Pinpoint the cell where the given text exists, returning its (x, y) midpoint coordinate. 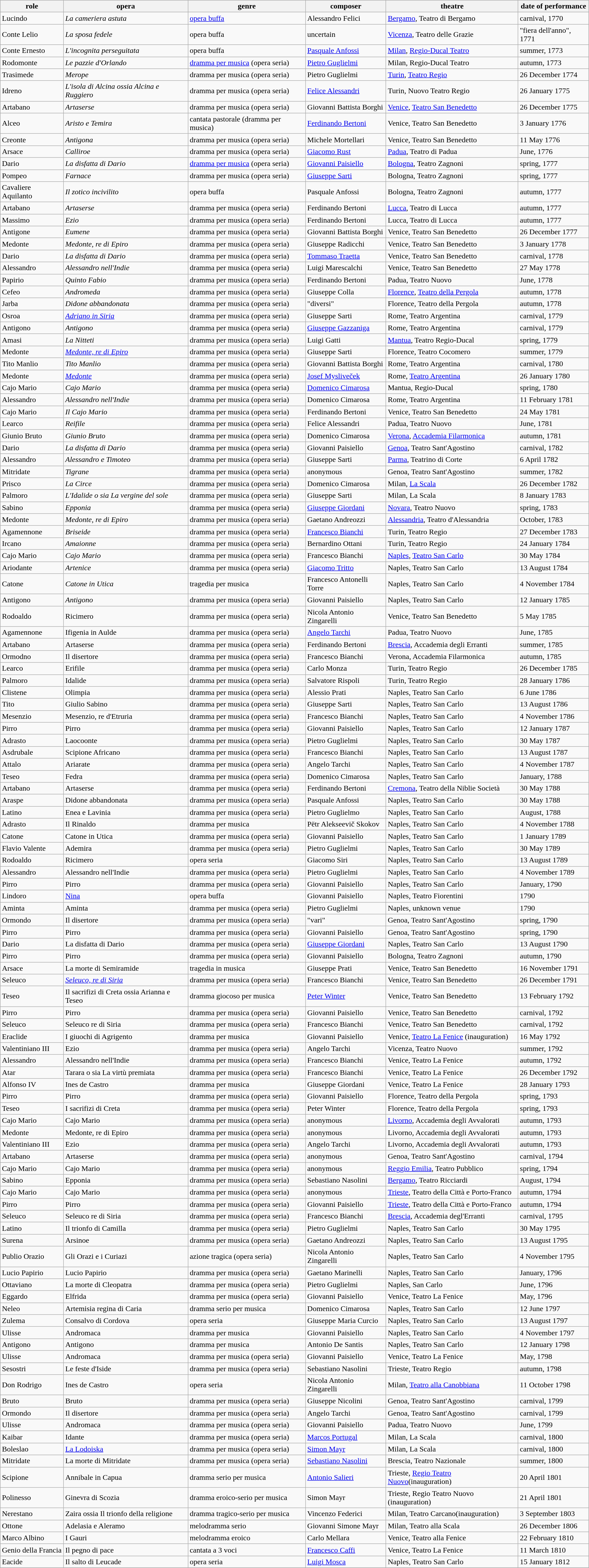
Mesenzio, re d'Etruria (126, 716)
Ademira (126, 848)
Trasimede (32, 75)
26 December 1775 (553, 107)
melodramma eroico (247, 1538)
Laocoonte (126, 740)
spring, 1779 (553, 340)
Massimo (32, 220)
Francesco Caffi (346, 1550)
Marcos Portugal (346, 1437)
Brescia, Accademia degl'Erranti (452, 1216)
Clistene (32, 692)
"vari" (346, 920)
Vincenzo Federici (346, 1514)
theatre (452, 6)
Pëtr Alekseevič Skokov (346, 824)
26 December 1785 (553, 668)
Olimpia (126, 692)
L'incognita perseguitata (126, 51)
Marco Albino (32, 1538)
Venice, Teatro La Fenice (inauguration) (452, 1037)
autumn, 1781 (553, 436)
Artenice (126, 568)
Mantua, Teatro Regio-Ducal (452, 340)
Michele Mortellari (346, 139)
11 March 1810 (553, 1550)
Tigrane (126, 472)
Eggardo (32, 1297)
Ormodno (32, 656)
4 November 1788 (553, 824)
Annibale in Capua (126, 1477)
Surena (32, 1240)
Adelasia e Aleramo (126, 1526)
8 January 1783 (553, 496)
La Circe (126, 484)
January, 1796 (553, 1273)
Boleslao (32, 1449)
4 November 1787 (553, 764)
melodramma serio (247, 1526)
27 May 1778 (553, 268)
Calliroe (126, 151)
Venice, Teatro alla Fenice (452, 1538)
Giuseppe Prati (346, 968)
Prisco (32, 484)
Naples, unknown venue (452, 908)
Idreno (32, 91)
Osroa (32, 316)
opera (126, 6)
Don Rodrigo (32, 1385)
La morte di Cleopatra (126, 1285)
Milan, Teatro alla Scala (452, 1526)
Ariodante (32, 568)
summer, 1800 (553, 1461)
January, 1790 (553, 884)
Giuseppe Gazzaniga (346, 328)
24 January 1784 (553, 543)
Gaetano Marinelli (346, 1273)
Luigi Marescalchi (346, 268)
26 December 1782 (553, 484)
26 January 1780 (553, 376)
6 April 1782 (553, 460)
Giuseppe Maria Curcio (346, 1321)
Giulio Sabino (126, 704)
Scipione (32, 1477)
La sposa fedele (126, 35)
Zaira ossia Il trionfo della religione (126, 1514)
La cameriera astuta (126, 18)
Carlo Monza (346, 668)
4 November 1784 (553, 584)
Idalide (126, 680)
Bergamo, Teatro di Bergamo (452, 18)
Salvatore Rispoli (346, 680)
Amaionne (126, 543)
Le pazzie d'Orlando (126, 63)
28 January 1793 (553, 1084)
Nina (126, 896)
January, 1788 (553, 776)
20 April 1801 (553, 1477)
June, 1781 (553, 424)
16 November 1791 (553, 968)
13 August 1797 (553, 1321)
11 February 1781 (553, 400)
16 May 1792 (553, 1037)
12 January 1785 (553, 600)
12 January 1798 (553, 1344)
Fedra (126, 776)
summer, 1779 (553, 352)
Alessandro e Timoteo (126, 460)
13 August 1789 (553, 860)
Araspe (32, 800)
3 January 1776 (553, 123)
4 November 1789 (553, 872)
12 June 1797 (553, 1309)
Cavaliere Aquilanto (32, 192)
26 December 1792 (553, 1072)
Ginevra di Scozia (126, 1497)
Polinesso (32, 1497)
Cremona, Teatro della Niblie Società (452, 788)
Ifigenia in Aulde (126, 633)
carnival, 1782 (553, 448)
Il zotico incivilito (126, 192)
Luigi Gatti (346, 340)
4 November 1786 (553, 716)
Ariarate (126, 764)
genre (247, 6)
Novara, Teatro Nuovo (452, 508)
Luigi Mosca (346, 1562)
Giacomo Rust (346, 151)
26 January 1775 (553, 91)
La Lodoiska (126, 1449)
Farnace (126, 175)
Trieste, Regio Teatro Nuovo(inauguration) (452, 1477)
Conte Ernesto (32, 51)
summer, 1773 (553, 51)
13 August 1790 (553, 944)
Andromeda (126, 292)
Francesco Antonelli Torre (346, 584)
13 August 1784 (553, 568)
Giuseppe Radicchi (346, 244)
Erifile (126, 668)
26 December 1806 (553, 1526)
Ircano (32, 543)
Il sacrifizi di Creta ossia Arianna e Teseo (126, 996)
Eraclide (32, 1037)
August, 1794 (553, 1180)
Antonio Salieri (346, 1477)
Giuseppe Colla (346, 292)
Papirio (32, 280)
May, 1796 (553, 1297)
15 January 1812 (553, 1562)
Briseide (126, 531)
tragedia in musica (247, 968)
Rodomonte (32, 63)
Consalvo di Cordova (126, 1321)
Attalo (32, 764)
autumn, 1792 (553, 1060)
11 May 1776 (553, 139)
5 May 1785 (553, 616)
Carlo Mellara (346, 1538)
June, 1796 (553, 1285)
21 April 1801 (553, 1497)
tragedia per musica (247, 584)
4 November 1797 (553, 1332)
30 May 1787 (553, 740)
Arsinoe (126, 1240)
Jarba (32, 304)
Mesenzio (32, 716)
Aristo e Temira (126, 123)
26 December 1774 (553, 75)
Giuseppe Nicolini (346, 1401)
Giovanni Simone Mayr (346, 1526)
La morte di Semiramide (126, 968)
Neleo (32, 1309)
Il Rinaldo (126, 824)
6 June 1786 (553, 692)
Reggio Emilia, Teatro Pubblico (452, 1168)
June, 1776 (553, 151)
Idante (126, 1437)
Scipione Africano (126, 752)
carnival, 1780 (553, 364)
La morte di Mitridate (126, 1461)
Elfrida (126, 1297)
cantata a 3 voci (247, 1550)
role (32, 6)
Quinto Fabio (126, 280)
dramma giocoso per musica (247, 996)
Alessandria, Teatro d'Alessandria (452, 520)
Florence, Teatro Cocomero (452, 352)
Trieste, Regio Teatro Nuovo (inauguration) (452, 1497)
Naples, San Carlo (452, 1285)
Alessandro Felici (346, 18)
Bernardino Ottani (346, 543)
Antigona (126, 139)
Eumene (126, 232)
Josef Mysliveček (346, 376)
autumn, 1773 (553, 63)
Lindoro (32, 896)
Turin, Nuovo Teatro Regio (452, 91)
Artemisia regina di Caria (126, 1309)
June, 1778 (553, 280)
Genio della Francia (32, 1550)
22 February 1810 (553, 1538)
Asdrubale (32, 752)
Il Cajo Mario (126, 412)
Vicenza, Teatro delle Grazie (452, 35)
11 October 1798 (553, 1385)
Conte Lelio (32, 35)
"fiera dell'anno", 1771 (553, 35)
Le feste d'Iside (126, 1369)
summer, 1782 (553, 472)
spring, 1780 (553, 388)
Merope (126, 75)
Brescia, Accademia degli Erranti (452, 645)
Pietro Guglielmo (346, 812)
Tarara o sia La virtù premiata (126, 1072)
La Nitteti (126, 340)
Alfonso IV (32, 1084)
3 September 1803 (553, 1514)
Enea e Lavinia (126, 812)
Tito (32, 704)
Milan, Teatro alla Canobbiana (452, 1385)
Ottaviano (32, 1285)
summer, 1785 (553, 645)
Kaibar (32, 1437)
12 January 1787 (553, 728)
October, 1783 (553, 520)
Publio Orazio (32, 1256)
Padua, Teatro di Padua (452, 151)
Parma, Teatrino di Corte (452, 460)
I sacrifizi di Creta (126, 1108)
Mantua, Regio-Ducal (452, 388)
13 August 1787 (553, 752)
30 May 1795 (553, 1228)
May, 1798 (553, 1356)
Il trionfo di Camilla (126, 1228)
Tommaso Traetta (346, 256)
Ottone (32, 1526)
summer, 1792 (553, 1048)
Il pegno di pace (126, 1550)
Antonio De Santis (346, 1344)
Giacomo Tritto (346, 568)
autumn, 1798 (553, 1369)
carnival, 1794 (553, 1156)
autumn, 1790 (553, 956)
Gli Orazi e i Curiazi (126, 1256)
June, 1799 (553, 1425)
Brescia, Teatro Nazionale (452, 1461)
13 August 1786 (553, 704)
Adriano in Siria (126, 316)
3 January 1778 (553, 244)
L'Idalide o sia La vergine del sole (126, 496)
spring, 1794 (553, 1168)
Trieste, Teatro Regio (452, 1369)
composer (346, 6)
Alessio Prati (346, 692)
1 January 1789 (553, 836)
carnival, 1778 (553, 256)
I giuochi di Agrigento (126, 1037)
30 May 1789 (553, 848)
30 May 1784 (553, 555)
spring, 1783 (553, 508)
Lucindo (32, 18)
azione tragica (opera seria) (247, 1256)
cantata pastorale (dramma per musica) (247, 123)
autumn, 1785 (553, 656)
Antigone (32, 232)
dramma eroico-serio per musica (247, 1497)
4 November 1795 (553, 1256)
26 December 1791 (553, 980)
Alceo (32, 123)
13 August 1795 (553, 1240)
Bergamo, Teatro Ricciardi (452, 1180)
Seleuco, re di Siria (126, 980)
carnival, 1795 (553, 1216)
Reifile (126, 424)
carnival, 1770 (553, 18)
date of performance (553, 6)
Eacide (32, 1562)
26 December 1777 (553, 232)
Nerestano (32, 1514)
June, 1785 (553, 633)
dramma tragico-serio per musica (247, 1514)
L'isola di Alcina ossia Alcina e Ruggiero (126, 91)
Flavio Valente (32, 848)
Milan, Teatro Carcano(inauguration) (452, 1514)
Vicenza, Teatro Nuovo (452, 1048)
Naples, Teatro Fiorentini (452, 896)
Il salto di Leucade (126, 1562)
I Gauri (126, 1538)
Giacomo Siri (346, 860)
Zulema (32, 1321)
Creonte (32, 139)
"diversi" (346, 304)
Amasi (32, 340)
13 February 1792 (553, 996)
Cefeo (32, 292)
24 May 1781 (553, 412)
Atar (32, 1072)
August, 1788 (553, 812)
uncertain (346, 35)
Pompeo (32, 175)
Sesostri (32, 1369)
27 December 1783 (553, 531)
28 January 1786 (553, 680)
